Identify which cell holds the provided text, then report its (X, Y) central coordinate. 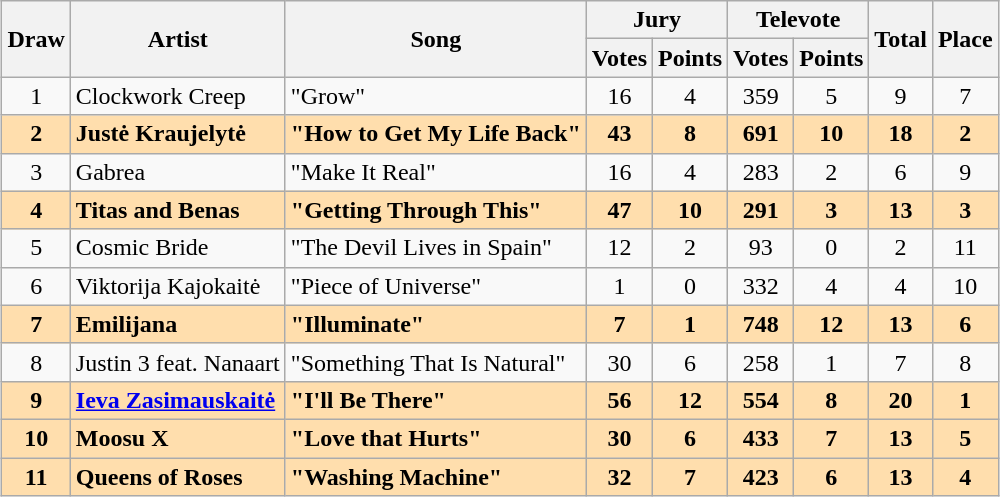
Place (965, 39)
Total (901, 39)
"How to Get My Life Back" (436, 134)
Emilijana (178, 324)
"Grow" (436, 96)
"Piece of Universe" (436, 286)
691 (761, 134)
Televote (798, 20)
291 (761, 210)
"Make It Real" (436, 172)
"Getting Through This" (436, 210)
"Love that Hurts" (436, 438)
Cosmic Bride (178, 248)
Artist (178, 39)
283 (761, 172)
"Illuminate" (436, 324)
43 (619, 134)
Justė Kraujelytė (178, 134)
423 (761, 477)
554 (761, 400)
Gabrea (178, 172)
Titas and Benas (178, 210)
Song (436, 39)
Ieva Zasimauskaitė (178, 400)
"The Devil Lives in Spain" (436, 248)
Viktorija Kajokaitė (178, 286)
433 (761, 438)
332 (761, 286)
18 (901, 134)
Moosu X (178, 438)
"Something That Is Natural" (436, 362)
32 (619, 477)
748 (761, 324)
Clockwork Creep (178, 96)
56 (619, 400)
Justin 3 feat. Nanaart (178, 362)
258 (761, 362)
93 (761, 248)
Queens of Roses (178, 477)
20 (901, 400)
"I'll Be There" (436, 400)
Jury (656, 20)
"Washing Machine" (436, 477)
359 (761, 96)
47 (619, 210)
Draw (36, 39)
